Detect which cell encompasses the target text, then output its [x, y] center coordinate. 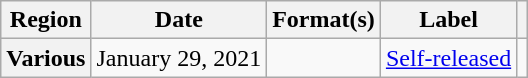
Label [448, 20]
Date [179, 20]
January 29, 2021 [179, 58]
Format(s) [324, 20]
Self-released [448, 58]
Region [46, 20]
Various [46, 58]
